Extract the [X, Y] coordinate from the center of the cell holding the provided text.  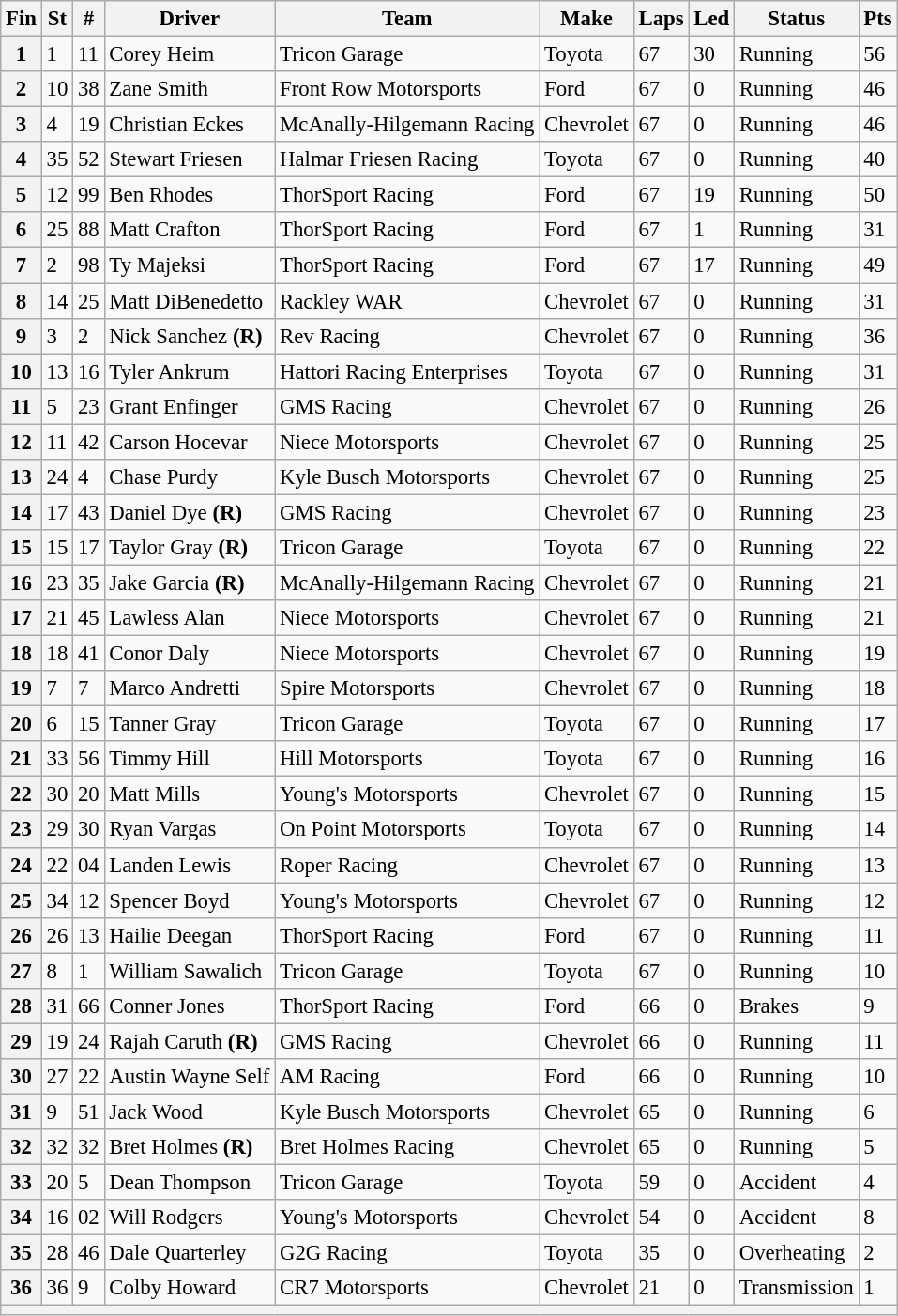
40 [878, 159]
Corey Heim [190, 54]
52 [88, 159]
Status [796, 19]
Conor Daly [190, 654]
# [88, 19]
88 [88, 230]
Chase Purdy [190, 477]
04 [88, 865]
Jake Garcia (R) [190, 582]
41 [88, 654]
CR7 Motorsports [407, 1288]
Colby Howard [190, 1288]
Carson Hocevar [190, 442]
Ben Rhodes [190, 195]
Rajah Caruth (R) [190, 1041]
Austin Wayne Self [190, 1077]
Will Rodgers [190, 1218]
Rev Racing [407, 336]
99 [88, 195]
Bret Holmes Racing [407, 1147]
AM Racing [407, 1077]
St [56, 19]
Matt Crafton [190, 230]
Spire Motorsports [407, 688]
51 [88, 1112]
Grant Enfinger [190, 406]
49 [878, 265]
Christian Eckes [190, 125]
Ryan Vargas [190, 830]
Taylor Gray (R) [190, 548]
Matt Mills [190, 794]
54 [661, 1218]
42 [88, 442]
Bret Holmes (R) [190, 1147]
Led [711, 19]
Rackley WAR [407, 301]
Landen Lewis [190, 865]
Overheating [796, 1253]
Zane Smith [190, 89]
Matt DiBenedetto [190, 301]
Laps [661, 19]
Front Row Motorsports [407, 89]
Make [586, 19]
59 [661, 1183]
Marco Andretti [190, 688]
Team [407, 19]
98 [88, 265]
Jack Wood [190, 1112]
Fin [22, 19]
William Sawalich [190, 971]
45 [88, 618]
Roper Racing [407, 865]
50 [878, 195]
On Point Motorsports [407, 830]
38 [88, 89]
Dean Thompson [190, 1183]
Timmy Hill [190, 759]
Tyler Ankrum [190, 371]
Daniel Dye (R) [190, 512]
Conner Jones [190, 1006]
02 [88, 1218]
Lawless Alan [190, 618]
Brakes [796, 1006]
Nick Sanchez (R) [190, 336]
Hill Motorsports [407, 759]
Dale Quarterley [190, 1253]
Spencer Boyd [190, 900]
Driver [190, 19]
Hattori Racing Enterprises [407, 371]
Pts [878, 19]
Stewart Friesen [190, 159]
Transmission [796, 1288]
Ty Majeksi [190, 265]
Halmar Friesen Racing [407, 159]
43 [88, 512]
G2G Racing [407, 1253]
Tanner Gray [190, 724]
Hailie Deegan [190, 935]
